Provide the [X, Y] coordinate of the cell's center where the given text is located.  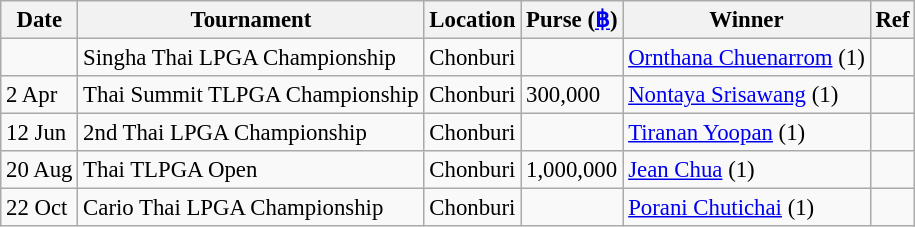
Cario Thai LPGA Championship [251, 208]
22 Oct [40, 208]
Ornthana Chuenarrom (1) [746, 58]
Tiranan Yoopan (1) [746, 133]
1,000,000 [572, 170]
Jean Chua (1) [746, 170]
Purse (฿) [572, 20]
12 Jun [40, 133]
Porani Chutichai (1) [746, 208]
Singha Thai LPGA Championship [251, 58]
Date [40, 20]
Nontaya Srisawang (1) [746, 95]
Thai TLPGA Open [251, 170]
2 Apr [40, 95]
2nd Thai LPGA Championship [251, 133]
Winner [746, 20]
Location [472, 20]
Thai Summit TLPGA Championship [251, 95]
Tournament [251, 20]
300,000 [572, 95]
Ref [892, 20]
20 Aug [40, 170]
